Provide the [x, y] coordinate of the cell's center where the given text is located.  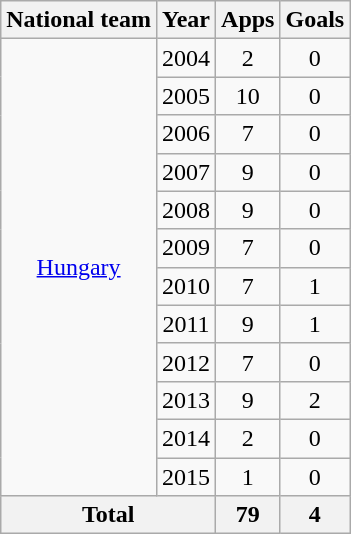
4 [315, 515]
2005 [186, 96]
National team [79, 20]
2007 [186, 172]
2008 [186, 210]
10 [248, 96]
Apps [248, 20]
2014 [186, 438]
Hungary [79, 268]
2004 [186, 58]
2010 [186, 286]
2006 [186, 134]
79 [248, 515]
2012 [186, 362]
2013 [186, 400]
Goals [315, 20]
2011 [186, 324]
Total [108, 515]
Year [186, 20]
2009 [186, 248]
2015 [186, 477]
